Determine the (x, y) coordinate at the center of the cell enclosing the given text.  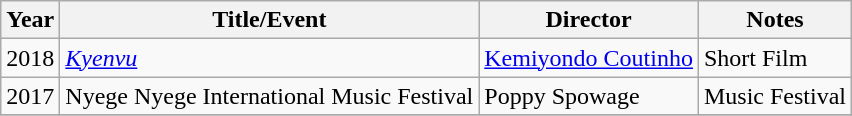
Kyenvu (270, 58)
Kemiyondo Coutinho (589, 58)
Music Festival (774, 96)
Director (589, 20)
Notes (774, 20)
Short Film (774, 58)
2017 (30, 96)
Title/Event (270, 20)
Year (30, 20)
Nyege Nyege International Music Festival (270, 96)
Poppy Spowage (589, 96)
2018 (30, 58)
